Scan for the cell matching the given text and deliver its [x, y] coordinate at center. 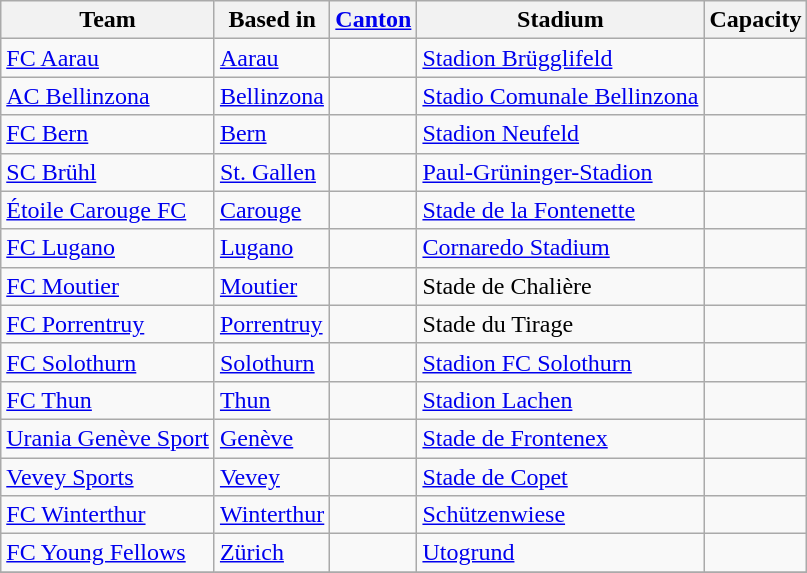
Lugano [272, 248]
FC Thun [108, 400]
Stade de Chalière [560, 286]
Winterthur [272, 515]
AC Bellinzona [108, 96]
FC Winterthur [108, 515]
Schützenwiese [560, 515]
Paul-Grüninger-Stadion [560, 172]
Stadion Neufeld [560, 134]
FC Bern [108, 134]
Canton [374, 20]
FC Aarau [108, 58]
Cornaredo Stadium [560, 248]
FC Lugano [108, 248]
Solothurn [272, 362]
FC Moutier [108, 286]
Thun [272, 400]
Utogrund [560, 553]
Stade de la Fontenette [560, 210]
Porrentruy [272, 324]
Stade de Frontenex [560, 438]
Carouge [272, 210]
Stadion Brügglifeld [560, 58]
Stadion Lachen [560, 400]
Stade de Copet [560, 477]
Vevey Sports [108, 477]
Vevey [272, 477]
St. Gallen [272, 172]
Étoile Carouge FC [108, 210]
Genève [272, 438]
Based in [272, 20]
Team [108, 20]
Stade du Tirage [560, 324]
Zürich [272, 553]
FC Young Fellows [108, 553]
Stadion FC Solothurn [560, 362]
Stadio Comunale Bellinzona [560, 96]
Capacity [756, 20]
Bern [272, 134]
Moutier [272, 286]
SC Brühl [108, 172]
Aarau [272, 58]
Bellinzona [272, 96]
Stadium [560, 20]
FC Solothurn [108, 362]
Urania Genève Sport [108, 438]
FC Porrentruy [108, 324]
